Detect which cell encompasses the target text, then output its [x, y] center coordinate. 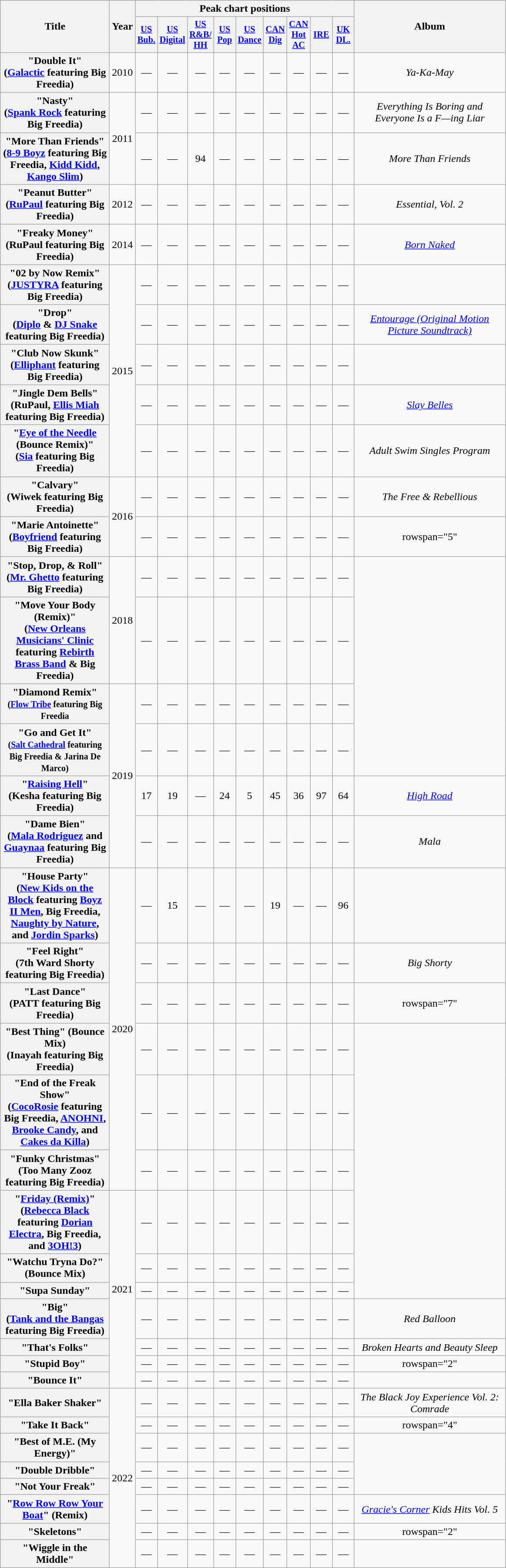
"02 by Now Remix"(JUSTYRA featuring Big Freedia) [55, 285]
64 [343, 796]
"Feel Right" (7th Ward Shorty featuring Big Freedia) [55, 963]
"Stupid Boy" [55, 1363]
2014 [123, 245]
CANDig [275, 35]
2019 [123, 776]
The Black Joy Experience Vol. 2: Comrade [430, 1402]
"Stop, Drop, & Roll"(Mr. Ghetto featuring Big Freedia) [55, 577]
2018 [123, 620]
"End of the Freak Show"(CocoRosie featuring Big Freedia, ANOHNI, Brooke Candy, and Cakes da Killa) [55, 1112]
"Skeletons" [55, 1531]
"Freaky Money"(RuPaul featuring Big Freedia) [55, 245]
2016 [123, 517]
15 [172, 905]
Slay Belles [430, 405]
"Double Dribble" [55, 1470]
"Wiggle in the Middle" [55, 1554]
36 [298, 796]
USDigital [172, 35]
Peak chart positions [245, 9]
"Move Your Body (Remix)"(New Orleans Musicians' Clinic featuring Rebirth Brass Band & Big Freedia) [55, 640]
CANHotAC [298, 35]
"Marie Antoinette"(Boyfriend featuring Big Freedia) [55, 537]
"Watchu Tryna Do?" (Bounce Mix) [55, 1268]
"Nasty"(Spank Rock featuring Big Freedia) [55, 113]
Born Naked [430, 245]
"Best of M.E. (My Energy)" [55, 1447]
USR&B/HH [200, 35]
45 [275, 796]
96 [343, 905]
High Road [430, 796]
2021 [123, 1289]
2012 [123, 205]
"Not Your Freak" [55, 1487]
"Drop"(Diplo & DJ Snake featuring Big Freedia) [55, 325]
"Double It"(Galactic featuring Big Freedia) [55, 72]
USPop [225, 35]
2020 [123, 1029]
Red Balloon [430, 1319]
"Last Dance" (PATT featuring Big Freedia) [55, 1003]
The Free & Rebellious [430, 497]
Gracie's Corner Kids Hits Vol. 5 [430, 1509]
Album [430, 27]
Year [123, 27]
"Bounce It" [55, 1380]
"Diamond Remix"(Flow Tribe featuring Big Freedia [55, 704]
"Best Thing" (Bounce Mix) (Inayah featuring Big Freedia) [55, 1049]
"Go and Get It"(Salt Cathedral featuring Big Freedia & Jarina De Marco) [55, 749]
"Dame Bien" (Mala Rodriguez and Guaynaa featuring Big Freedia) [55, 842]
Title [55, 27]
17 [146, 796]
"Jingle Dem Bells"(RuPaul, Ellis Miah featuring Big Freedia) [55, 405]
"That's Folks" [55, 1347]
2022 [123, 1478]
Big Shorty [430, 963]
2011 [123, 138]
5 [250, 796]
Broken Hearts and Beauty Sleep [430, 1347]
More Than Friends [430, 158]
"Funky Christmas" (Too Many Zooz featuring Big Freedia) [55, 1170]
Essential, Vol. 2 [430, 205]
24 [225, 796]
Mala [430, 842]
rowspan="5" [430, 537]
"Club Now Skunk"(Elliphant featuring Big Freedia) [55, 365]
rowspan="4" [430, 1425]
"Raising Hell" (Kesha featuring Big Freedia) [55, 796]
UKDL. [343, 35]
97 [321, 796]
"Calvary"(Wiwek featuring Big Freedia) [55, 497]
"Big" (Tank and the Bangas featuring Big Freedia) [55, 1319]
IRE [321, 35]
"Take It Back" [55, 1425]
"Supa Sunday" [55, 1290]
"Friday (Remix)" (Rebecca Black featuring Dorian Electra, Big Freedia, and 3OH!3) [55, 1222]
USDance [250, 35]
"More Than Friends"(8-9 Boyz featuring Big Freedia, Kidd Kidd, Kango Slim) [55, 158]
94 [200, 158]
"House Party" (New Kids on the Block featuring Boyz II Men, Big Freedia, Naughty by Nature, and Jordin Sparks) [55, 905]
Everything Is Boring and Everyone Is a F—ing Liar [430, 113]
"Row Row Row Your Boat" (Remix) [55, 1509]
Ya-Ka-May [430, 72]
2015 [123, 371]
USBub. [146, 35]
"Ella Baker Shaker" [55, 1402]
"Peanut Butter"(RuPaul featuring Big Freedia) [55, 205]
"Eye of the Needle (Bounce Remix)"(Sia featuring Big Freedia) [55, 451]
Entourage (Original Motion Picture Soundtrack) [430, 325]
2010 [123, 72]
rowspan="7" [430, 1003]
Adult Swim Singles Program [430, 451]
